Output the (x, y) coordinate of the center of the cell containing the given text.  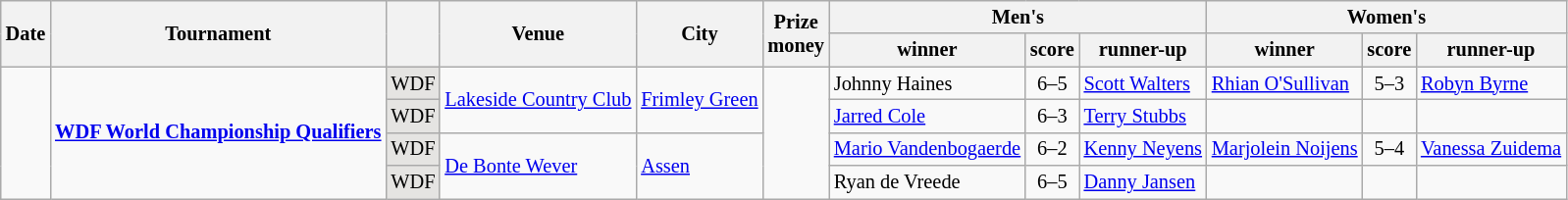
Kenny Neyens (1143, 149)
WDF World Championship Qualifiers (218, 133)
Ryan de Vreede (927, 182)
Women's (1386, 17)
Johnny Haines (927, 83)
City (699, 33)
Scott Walters (1143, 83)
Venue (538, 33)
5–4 (1389, 149)
Tournament (218, 33)
Prizemoney (795, 33)
Jarred Cole (927, 116)
De Bonte Wever (538, 165)
Robyn Byrne (1491, 83)
Rhian O'Sullivan (1285, 83)
Men's (1019, 17)
Date (26, 33)
6–2 (1052, 149)
Lakeside Country Club (538, 100)
Terry Stubbs (1143, 116)
6–3 (1052, 116)
Marjolein Noijens (1285, 149)
Frimley Green (699, 100)
Danny Jansen (1143, 182)
5–3 (1389, 83)
Assen (699, 165)
Vanessa Zuidema (1491, 149)
Mario Vandenbogaerde (927, 149)
